Capture the cell that displays the provided text and extract its (X, Y) central coordinate. 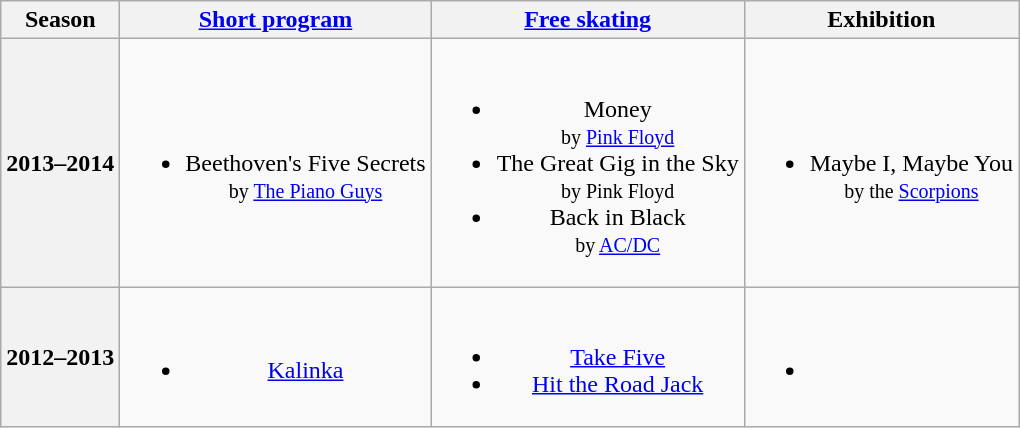
2012–2013 (60, 357)
Short program (276, 20)
Exhibition (881, 20)
Beethoven's Five Secrets by The Piano Guys (276, 163)
Kalinka (276, 357)
Free skating (588, 20)
Money by Pink Floyd The Great Gig in the Sky by Pink Floyd Back in Black by AC/DC (588, 163)
Season (60, 20)
Maybe I, Maybe You by the Scorpions (881, 163)
2013–2014 (60, 163)
Take FiveHit the Road Jack (588, 357)
